Locate the cell with the specified text and output its (x, y) center coordinate. 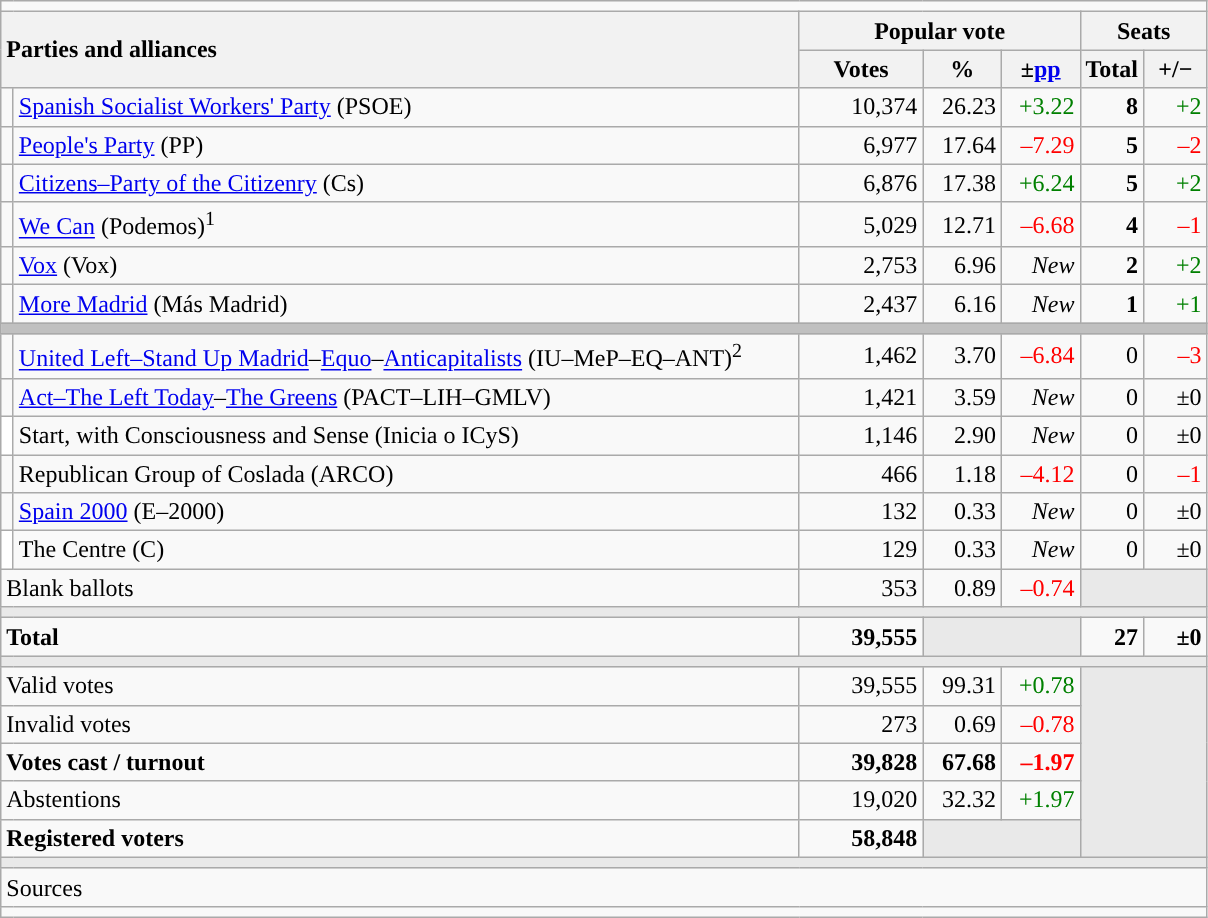
Popular vote (940, 31)
–3 (1176, 356)
273 (861, 724)
3.70 (962, 356)
–2 (1176, 145)
Votes cast / turnout (400, 762)
17.38 (962, 183)
Start, with Consciousness and Sense (Inicia o ICyS) (406, 435)
% (962, 69)
17.64 (962, 145)
8 (1112, 107)
6.96 (962, 266)
4 (1112, 224)
Seats (1144, 31)
The Centre (C) (406, 550)
More Madrid (Más Madrid) (406, 304)
Act–The Left Today–The Greens (PACT–LIH–GMLV) (406, 397)
67.68 (962, 762)
1,462 (861, 356)
People's Party (PP) (406, 145)
–6.68 (1040, 224)
99.31 (962, 686)
1,146 (861, 435)
Registered voters (400, 838)
Spain 2000 (E–2000) (406, 512)
Blank ballots (400, 588)
353 (861, 588)
132 (861, 512)
+3.22 (1040, 107)
12.71 (962, 224)
Vox (Vox) (406, 266)
Citizens–Party of the Citizenry (Cs) (406, 183)
+1 (1176, 304)
+6.24 (1040, 183)
+1.97 (1040, 800)
–0.74 (1040, 588)
0.69 (962, 724)
–6.84 (1040, 356)
1,421 (861, 397)
Invalid votes (400, 724)
58,848 (861, 838)
–1.97 (1040, 762)
3.59 (962, 397)
Parties and alliances (400, 50)
10,374 (861, 107)
5,029 (861, 224)
6,876 (861, 183)
1 (1112, 304)
Spanish Socialist Workers' Party (PSOE) (406, 107)
2,753 (861, 266)
2 (1112, 266)
32.32 (962, 800)
2,437 (861, 304)
0.89 (962, 588)
39,828 (861, 762)
19,020 (861, 800)
6,977 (861, 145)
1.18 (962, 474)
129 (861, 550)
6.16 (962, 304)
–7.29 (1040, 145)
Abstentions (400, 800)
26.23 (962, 107)
Valid votes (400, 686)
Votes (861, 69)
+0.78 (1040, 686)
–4.12 (1040, 474)
466 (861, 474)
United Left–Stand Up Madrid–Equo–Anticapitalists (IU–MeP–EQ–ANT)2 (406, 356)
27 (1112, 637)
Republican Group of Coslada (ARCO) (406, 474)
2.90 (962, 435)
Sources (604, 887)
We Can (Podemos)1 (406, 224)
–0.78 (1040, 724)
±pp (1040, 69)
+/− (1176, 69)
